Find where the given text appears and provide that cell's center as [X, Y] coordinate. 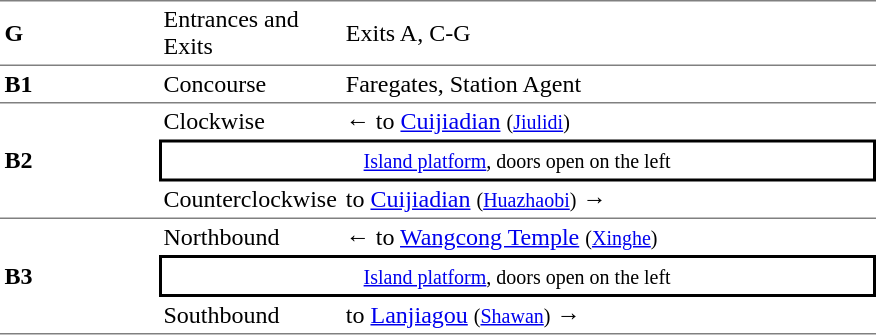
Southbound [250, 316]
Entrances and Exits [250, 33]
Exits A, C-G [608, 33]
B3 [80, 277]
to Lanjiagou (Shawan) → [608, 316]
Northbound [250, 237]
Clockwise [250, 122]
to Cuijiadian (Huazhaobi) → [608, 201]
B1 [80, 85]
B2 [80, 162]
Faregates, Station Agent [608, 85]
← to Cuijiadian (Jiulidi) [608, 122]
G [80, 33]
Counterclockwise [250, 201]
← to Wangcong Temple (Xinghe) [608, 237]
Concourse [250, 85]
